For the text-containing cell, return its midpoint in (X, Y) coordinate format. 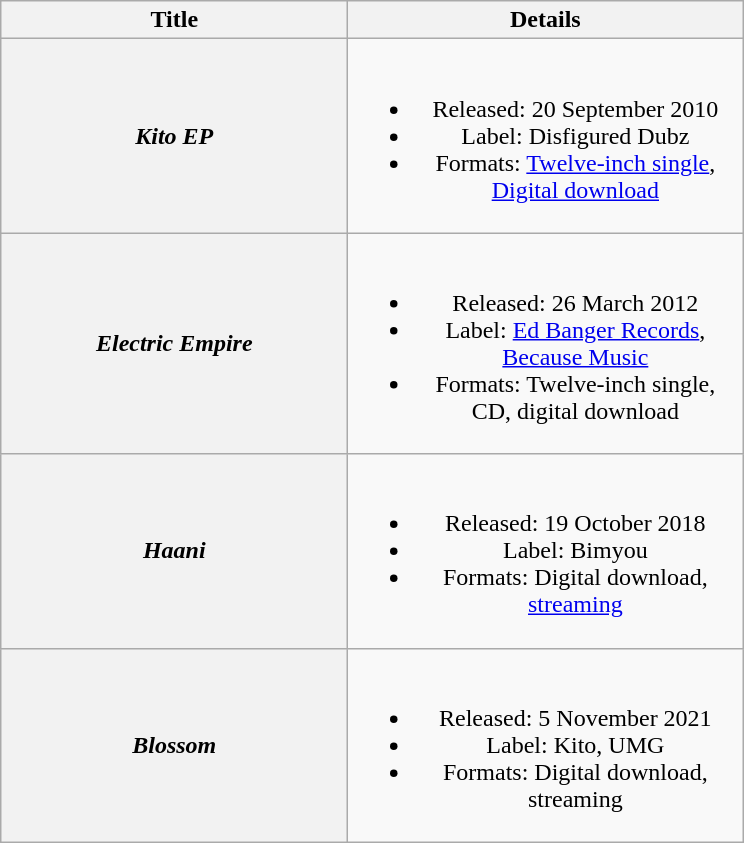
Electric Empire (174, 344)
Released: 5 November 2021Label: Kito, UMGFormats: Digital download, streaming (546, 745)
Released: 26 March 2012Label: Ed Banger Records, Because MusicFormats: Twelve-inch single, CD, digital download (546, 344)
Released: 20 September 2010Label: Disfigured DubzFormats: Twelve-inch single, Digital download (546, 136)
Title (174, 20)
Blossom (174, 745)
Released: 19 October 2018Label: BimyouFormats: Digital download, streaming (546, 551)
Haani (174, 551)
Details (546, 20)
Kito EP (174, 136)
